Return (x, y) of the center of cell containing provided text 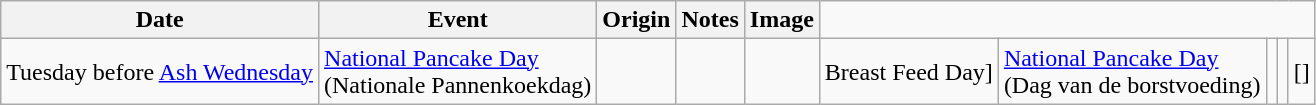
Breast Feed Day] (908, 72)
Image (782, 20)
Tuesday before Ash Wednesday (160, 72)
Event (458, 20)
[] (1302, 72)
National Pancake Day (Dag van de borstvoeding) (1132, 72)
Origin (636, 20)
Date (160, 20)
National Pancake Day (Nationale Pannenkoekdag) (458, 72)
Notes (710, 20)
